Output the [x, y] coordinate of the center of the cell containing the given text.  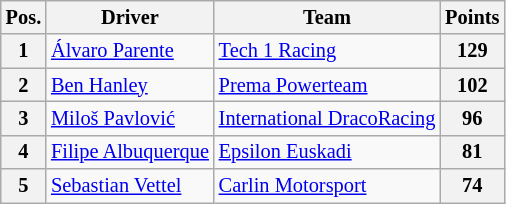
Sebastian Vettel [130, 186]
3 [24, 118]
4 [24, 152]
102 [472, 85]
1 [24, 51]
129 [472, 51]
Filipe Albuquerque [130, 152]
Epsilon Euskadi [327, 152]
Prema Powerteam [327, 85]
Team [327, 17]
Álvaro Parente [130, 51]
5 [24, 186]
Ben Hanley [130, 85]
74 [472, 186]
81 [472, 152]
International DracoRacing [327, 118]
2 [24, 85]
Carlin Motorsport [327, 186]
Driver [130, 17]
Tech 1 Racing [327, 51]
Pos. [24, 17]
Miloš Pavlović [130, 118]
Points [472, 17]
96 [472, 118]
